Find where the given text appears and provide that cell's center as (x, y) coordinate. 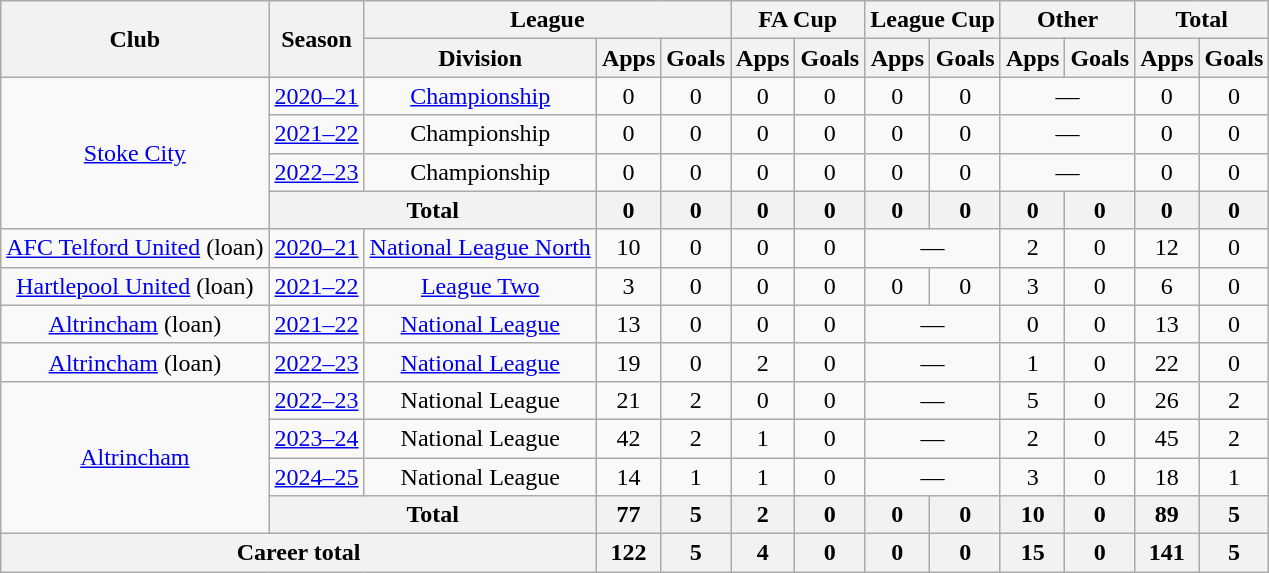
45 (1167, 438)
Altrincham (135, 457)
141 (1167, 553)
National League North (480, 248)
League Cup (933, 20)
Hartlepool United (loan) (135, 286)
15 (1032, 553)
2023–24 (316, 438)
18 (1167, 477)
Division (480, 58)
42 (628, 438)
Stoke City (135, 153)
FA Cup (798, 20)
League (547, 20)
Career total (299, 553)
14 (628, 477)
122 (628, 553)
89 (1167, 515)
6 (1167, 286)
19 (628, 362)
21 (628, 400)
12 (1167, 248)
AFC Telford United (loan) (135, 248)
Other (1067, 20)
Club (135, 39)
2024–25 (316, 477)
League Two (480, 286)
22 (1167, 362)
77 (628, 515)
Season (316, 39)
26 (1167, 400)
4 (763, 553)
